For the text-containing cell, return its midpoint in (X, Y) coordinate format. 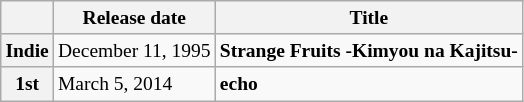
1st (28, 84)
December 11, 1995 (134, 50)
echo (368, 84)
Strange Fruits -Kimyou na Kajitsu- (368, 50)
Release date (134, 18)
Indie (28, 50)
March 5, 2014 (134, 84)
Title (368, 18)
